Search for the cell housing the specified text and yield its [X, Y] center coordinate. 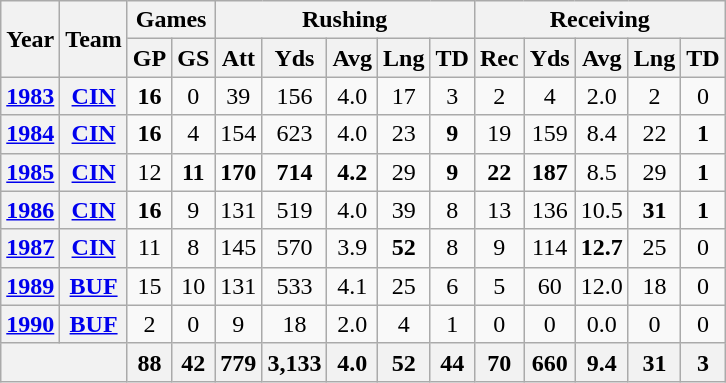
70 [499, 362]
779 [238, 362]
1984 [30, 134]
8.4 [602, 134]
Year [30, 39]
5 [499, 286]
4.1 [352, 286]
170 [238, 172]
Att [238, 58]
Rec [499, 58]
145 [238, 248]
23 [404, 134]
60 [550, 286]
19 [499, 134]
154 [238, 134]
GP [149, 58]
10.5 [602, 210]
GS [194, 58]
42 [194, 362]
Receiving [600, 20]
17 [404, 96]
0.0 [602, 324]
660 [550, 362]
Rushing [345, 20]
9.4 [602, 362]
13 [499, 210]
10 [194, 286]
1987 [30, 248]
1989 [30, 286]
1986 [30, 210]
1990 [30, 324]
1983 [30, 96]
136 [550, 210]
114 [550, 248]
570 [294, 248]
3,133 [294, 362]
44 [452, 362]
88 [149, 362]
12.0 [602, 286]
15 [149, 286]
1985 [30, 172]
533 [294, 286]
4.2 [352, 172]
3.9 [352, 248]
6 [452, 286]
12 [149, 172]
519 [294, 210]
187 [550, 172]
159 [550, 134]
Games [170, 20]
12.7 [602, 248]
623 [294, 134]
Team [94, 39]
8.5 [602, 172]
156 [294, 96]
714 [294, 172]
